For the text-containing cell, return its midpoint in (x, y) coordinate format. 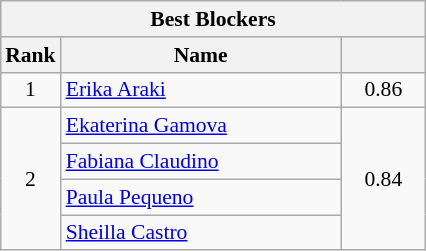
0.86 (384, 90)
2 (30, 179)
Paula Pequeno (201, 197)
Best Blockers (213, 19)
Ekaterina Gamova (201, 126)
Sheilla Castro (201, 232)
Fabiana Claudino (201, 161)
0.84 (384, 179)
1 (30, 90)
Name (201, 54)
Erika Araki (201, 90)
Rank (30, 54)
